Detect which cell encompasses the target text, then output its [x, y] center coordinate. 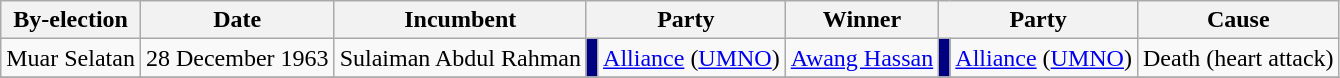
Date [237, 20]
28 December 1963 [237, 58]
Muar Selatan [71, 58]
By-election [71, 20]
Sulaiman Abdul Rahman [460, 58]
Incumbent [460, 20]
Death (heart attack) [1238, 58]
Cause [1238, 20]
Awang Hassan [862, 58]
Winner [862, 20]
